From the cell containing the given text, extract its center point as (x, y) coordinate. 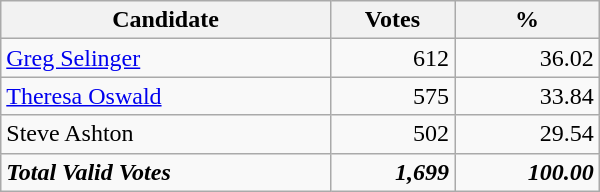
1,699 (392, 172)
Greg Selinger (166, 58)
29.54 (528, 134)
502 (392, 134)
% (528, 20)
575 (392, 96)
33.84 (528, 96)
Steve Ashton (166, 134)
36.02 (528, 58)
100.00 (528, 172)
Votes (392, 20)
612 (392, 58)
Total Valid Votes (166, 172)
Theresa Oswald (166, 96)
Candidate (166, 20)
